From the cell containing the given text, extract its center point as (X, Y) coordinate. 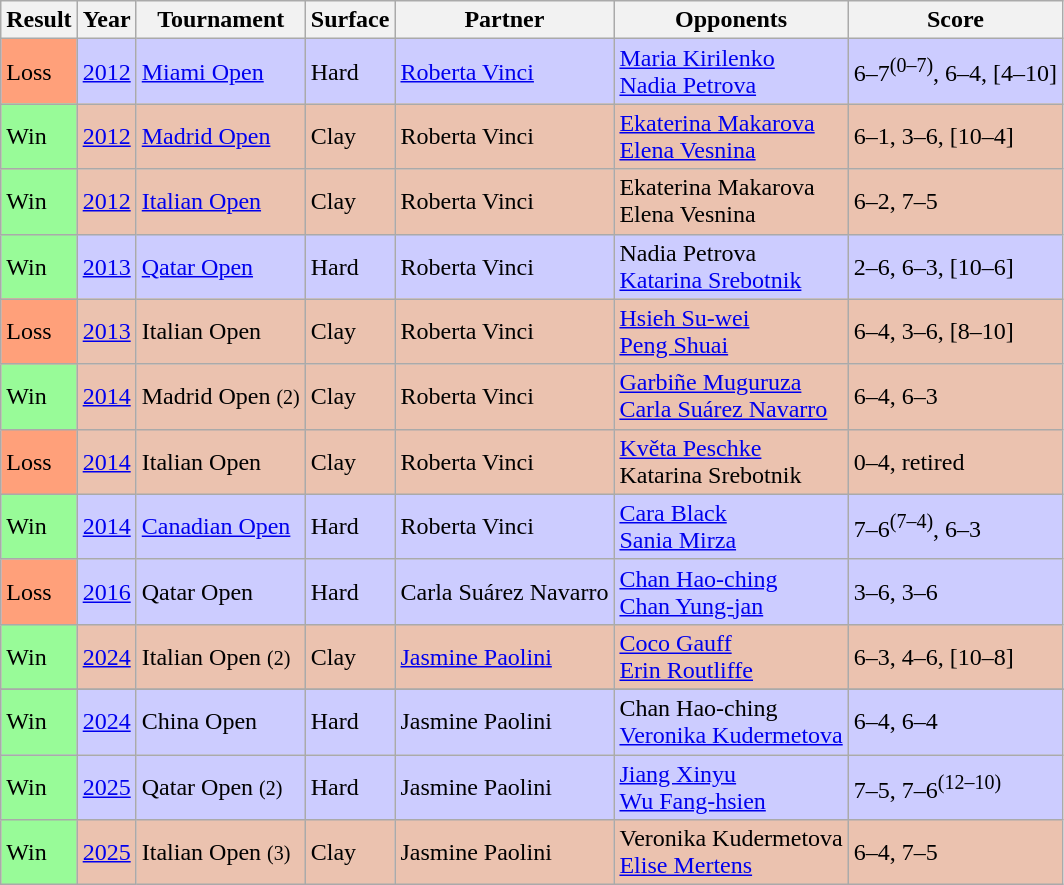
Opponents (731, 20)
Chan Hao-ching Chan Yung-jan (731, 592)
6–2, 7–5 (955, 202)
Maria Kirilenko Nadia Petrova (731, 72)
2–6, 6–3, [10–6] (955, 266)
Surface (350, 20)
Květa Peschke Katarina Srebotnik (731, 462)
Chan Hao-ching Veronika Kudermetova (731, 722)
Qatar Open (2) (220, 786)
0–4, retired (955, 462)
Partner (504, 20)
6–4, 6–3 (955, 396)
Italian Open (2) (220, 656)
6–4, 6–4 (955, 722)
Year (106, 20)
Coco Gauff Erin Routliffe (731, 656)
Garbiñe Muguruza Carla Suárez Navarro (731, 396)
Score (955, 20)
Madrid Open (2) (220, 396)
Tournament (220, 20)
6–7(0–7), 6–4, [4–10] (955, 72)
Canadian Open (220, 526)
6–3, 4–6, [10–8] (955, 656)
7–6(7–4), 6–3 (955, 526)
3–6, 3–6 (955, 592)
Nadia Petrova Katarina Srebotnik (731, 266)
Madrid Open (220, 136)
Carla Suárez Navarro (504, 592)
Jiang Xinyu Wu Fang-hsien (731, 786)
7–5, 7–6(12–10) (955, 786)
Cara Black Sania Mirza (731, 526)
Veronika Kudermetova Elise Mertens (731, 852)
Hsieh Su-wei Peng Shuai (731, 332)
2016 (106, 592)
Italian Open (3) (220, 852)
6–4, 7–5 (955, 852)
6–1, 3–6, [10–4] (955, 136)
Miami Open (220, 72)
China Open (220, 722)
Result (39, 20)
6–4, 3–6, [8–10] (955, 332)
